Return [X, Y] of the center of cell containing provided text 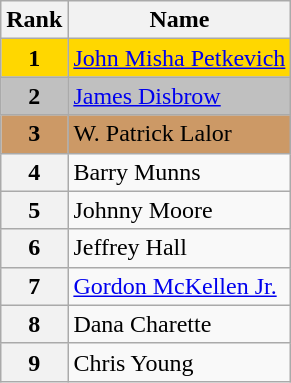
James Disbrow [180, 96]
1 [34, 58]
7 [34, 286]
8 [34, 324]
Dana Charette [180, 324]
6 [34, 248]
Gordon McKellen Jr. [180, 286]
Barry Munns [180, 172]
5 [34, 210]
John Misha Petkevich [180, 58]
9 [34, 362]
4 [34, 172]
Rank [34, 20]
3 [34, 134]
Johnny Moore [180, 210]
2 [34, 96]
W. Patrick Lalor [180, 134]
Chris Young [180, 362]
Name [180, 20]
Jeffrey Hall [180, 248]
